From the cell containing the given text, extract its center point as (X, Y) coordinate. 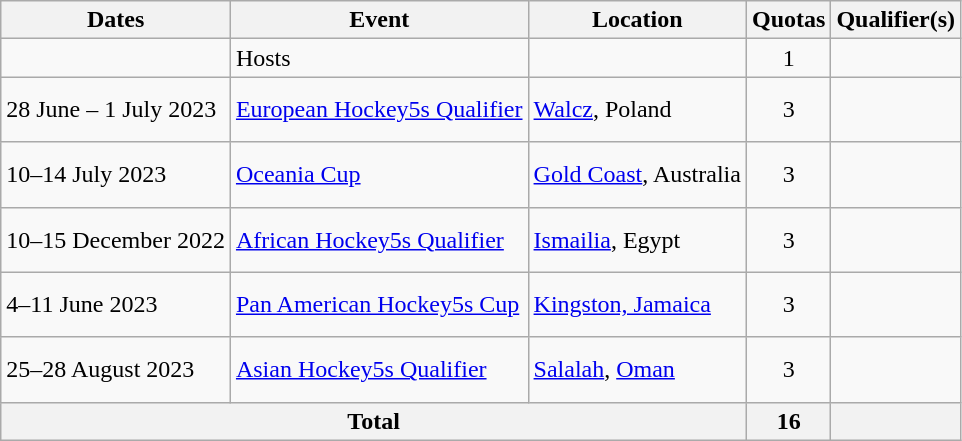
25–28 August 2023 (116, 370)
Dates (116, 20)
1 (788, 58)
Gold Coast, Australia (637, 174)
Asian Hockey5s Qualifier (379, 370)
Kingston, Jamaica (637, 304)
Total (374, 421)
Location (637, 20)
Oceania Cup (379, 174)
Walcz, Poland (637, 110)
4–11 June 2023 (116, 304)
African Hockey5s Qualifier (379, 240)
Event (379, 20)
Hosts (379, 58)
European Hockey5s Qualifier (379, 110)
Quotas (788, 20)
10–14 July 2023 (116, 174)
10–15 December 2022 (116, 240)
Pan American Hockey5s Cup (379, 304)
16 (788, 421)
Salalah, Oman (637, 370)
Qualifier(s) (896, 20)
Ismailia, Egypt (637, 240)
28 June – 1 July 2023 (116, 110)
